Return the (x, y) coordinate for the center point of the cell that contains the specified text.  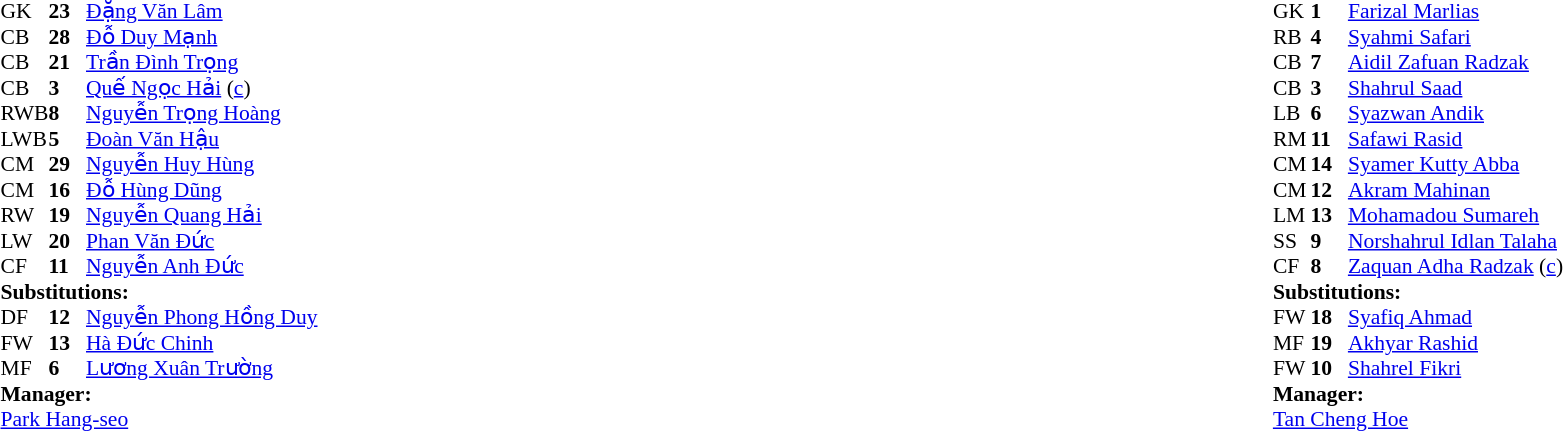
Lương Xuân Trường (202, 369)
5 (67, 139)
Syahmi Safari (1456, 37)
20 (67, 241)
18 (1329, 317)
Safawi Rasid (1456, 139)
Shahrul Saad (1456, 88)
Mohamadou Sumareh (1456, 215)
Nguyễn Trọng Hoàng (202, 113)
Nguyễn Phong Hồng Duy (202, 317)
9 (1329, 241)
Nguyễn Quang Hải (202, 215)
Nguyễn Huy Hùng (202, 165)
Đỗ Hùng Dũng (202, 190)
Syafiq Ahmad (1456, 317)
Trần Đình Trọng (202, 63)
14 (1329, 165)
LB (1292, 113)
LWB (24, 139)
Zaquan Adha Radzak (c) (1456, 267)
28 (67, 37)
RB (1292, 37)
29 (67, 165)
RWB (24, 113)
Syamer Kutty Abba (1456, 165)
Quế Ngọc Hải (c) (202, 88)
4 (1329, 37)
10 (1329, 369)
Akhyar Rashid (1456, 343)
Syazwan Andik (1456, 113)
16 (67, 190)
Norshahrul Idlan Talaha (1456, 241)
7 (1329, 63)
SS (1292, 241)
LW (24, 241)
RW (24, 215)
LM (1292, 215)
Hà Đức Chinh (202, 343)
Đỗ Duy Mạnh (202, 37)
Aidil Zafuan Radzak (1456, 63)
Nguyễn Anh Đức (202, 267)
RM (1292, 139)
21 (67, 63)
Phan Văn Đức (202, 241)
DF (24, 317)
Đoàn Văn Hậu (202, 139)
Shahrel Fikri (1456, 369)
Akram Mahinan (1456, 190)
